Pinpoint the cell where the given text exists, returning its (x, y) midpoint coordinate. 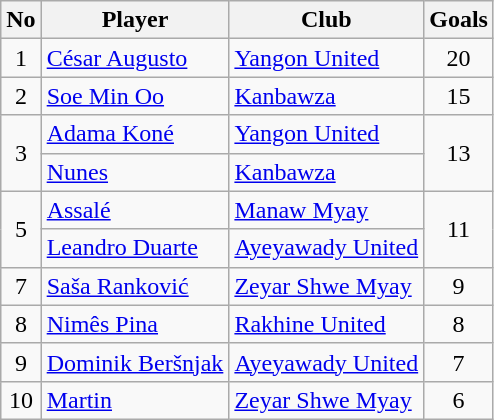
20 (459, 58)
Nimês Pina (135, 324)
Manaw Myay (326, 210)
César Augusto (135, 58)
2 (21, 96)
3 (21, 153)
Saša Ranković (135, 286)
13 (459, 153)
Club (326, 20)
10 (21, 400)
Leandro Duarte (135, 248)
Soe Min Oo (135, 96)
Assalé (135, 210)
Nunes (135, 172)
Rakhine United (326, 324)
Adama Koné (135, 134)
Goals (459, 20)
1 (21, 58)
5 (21, 229)
6 (459, 400)
11 (459, 229)
15 (459, 96)
No (21, 20)
Martin (135, 400)
Player (135, 20)
Dominik Beršnjak (135, 362)
